Find where the given text appears and provide that cell's center as [X, Y] coordinate. 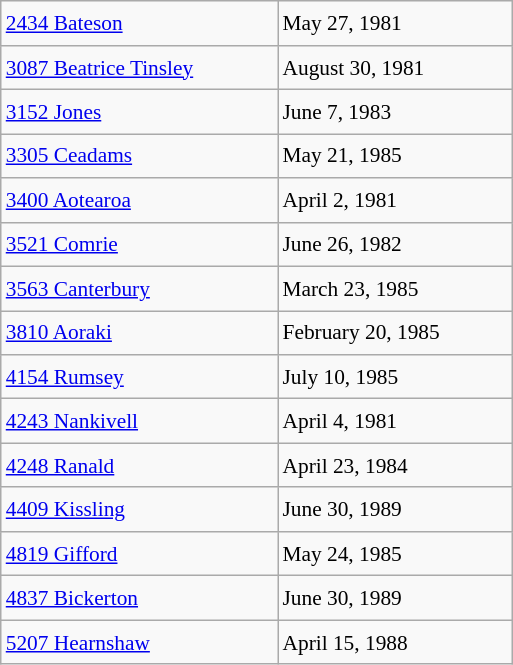
4837 Bickerton [140, 598]
3521 Comrie [140, 244]
4409 Kissling [140, 509]
August 30, 1981 [395, 67]
May 27, 1981 [395, 23]
5207 Hearnshaw [140, 642]
3810 Aoraki [140, 333]
May 24, 1985 [395, 554]
April 2, 1981 [395, 200]
2434 Bateson [140, 23]
April 15, 1988 [395, 642]
4248 Ranald [140, 465]
July 10, 1985 [395, 377]
April 4, 1981 [395, 421]
3087 Beatrice Tinsley [140, 67]
May 21, 1985 [395, 156]
3152 Jones [140, 112]
June 26, 1982 [395, 244]
3563 Canterbury [140, 288]
3400 Aotearoa [140, 200]
4819 Gifford [140, 554]
February 20, 1985 [395, 333]
4154 Rumsey [140, 377]
3305 Ceadams [140, 156]
April 23, 1984 [395, 465]
June 7, 1983 [395, 112]
March 23, 1985 [395, 288]
4243 Nankivell [140, 421]
